Determine the [X, Y] coordinate at the center of the cell enclosing the given text.  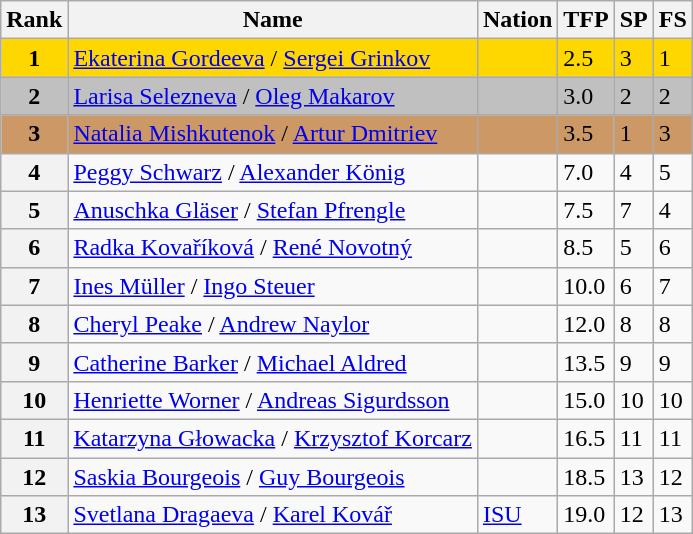
8.5 [586, 248]
Ines Müller / Ingo Steuer [273, 286]
SP [634, 20]
FS [672, 20]
Nation [517, 20]
19.0 [586, 515]
ISU [517, 515]
13.5 [586, 362]
Saskia Bourgeois / Guy Bourgeois [273, 477]
Peggy Schwarz / Alexander König [273, 172]
Larisa Selezneva / Oleg Makarov [273, 96]
2.5 [586, 58]
12.0 [586, 324]
3.0 [586, 96]
16.5 [586, 438]
Radka Kovaříková / René Novotný [273, 248]
10.0 [586, 286]
3.5 [586, 134]
Name [273, 20]
Catherine Barker / Michael Aldred [273, 362]
Rank [34, 20]
7.0 [586, 172]
Natalia Mishkutenok / Artur Dmitriev [273, 134]
15.0 [586, 400]
7.5 [586, 210]
Cheryl Peake / Andrew Naylor [273, 324]
Katarzyna Głowacka / Krzysztof Korcarz [273, 438]
18.5 [586, 477]
Anuschka Gläser / Stefan Pfrengle [273, 210]
Henriette Worner / Andreas Sigurdsson [273, 400]
TFP [586, 20]
Svetlana Dragaeva / Karel Kovář [273, 515]
Ekaterina Gordeeva / Sergei Grinkov [273, 58]
